Find where the given text appears and provide that cell's center as (x, y) coordinate. 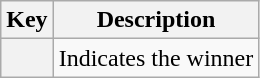
Description (156, 20)
Indicates the winner (156, 58)
Key (27, 20)
